Search for the cell housing the specified text and yield its [x, y] center coordinate. 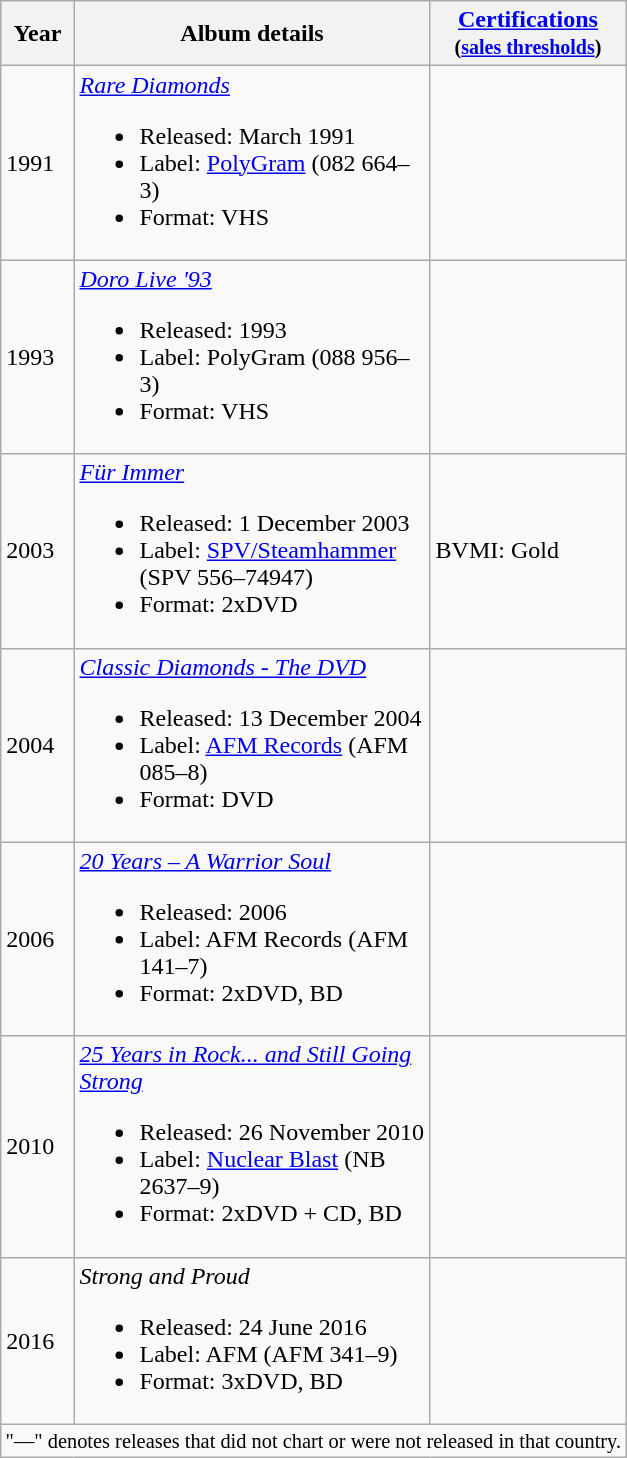
1993 [38, 357]
BVMI: Gold [528, 551]
2004 [38, 745]
25 Years in Rock... and Still Going StrongReleased: 26 November 2010Label: Nuclear Blast (NB 2637–9)Format: 2xDVD + CD, BD [252, 1146]
Strong and ProudReleased: 24 June 2016Label: AFM (AFM 341–9)Format: 3xDVD, BD [252, 1340]
Album details [252, 34]
Rare DiamondsReleased: March 1991Label: PolyGram (082 664–3)Format: VHS [252, 163]
1991 [38, 163]
Für ImmerReleased: 1 December 2003Label: SPV/Steamhammer (SPV 556–74947)Format: 2xDVD [252, 551]
"—" denotes releases that did not chart or were not released in that country. [314, 1441]
Classic Diamonds - The DVDReleased: 13 December 2004Label: AFM Records (AFM 085–8)Format: DVD [252, 745]
Doro Live '93Released: 1993Label: PolyGram (088 956–3)Format: VHS [252, 357]
Year [38, 34]
20 Years – A Warrior SoulReleased: 2006Label: AFM Records (AFM 141–7)Format: 2xDVD, BD [252, 939]
Certifications(sales thresholds) [528, 34]
2010 [38, 1146]
2006 [38, 939]
2016 [38, 1340]
2003 [38, 551]
